Search for the cell housing the specified text and yield its (x, y) center coordinate. 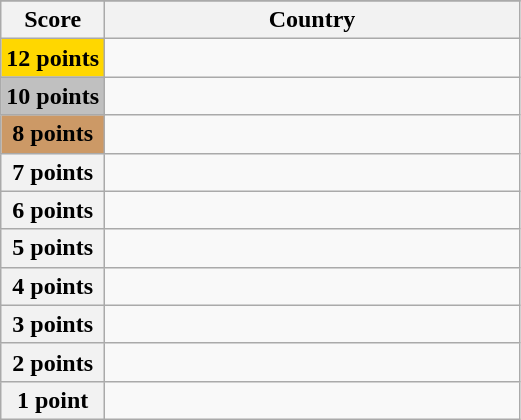
8 points (53, 134)
Country (312, 20)
6 points (53, 210)
4 points (53, 286)
2 points (53, 362)
10 points (53, 96)
Score (53, 20)
5 points (53, 248)
1 point (53, 400)
3 points (53, 324)
7 points (53, 172)
12 points (53, 58)
